Locate the cell with the specified text and output its [X, Y] center coordinate. 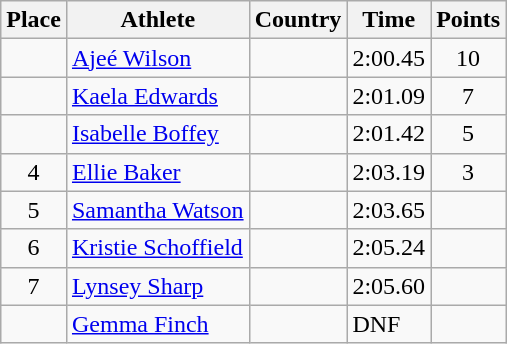
Kristie Schoffield [158, 248]
Athlete [158, 20]
Gemma Finch [158, 324]
2:03.65 [389, 210]
Time [389, 20]
2:01.42 [389, 134]
Samantha Watson [158, 210]
3 [468, 172]
2:01.09 [389, 96]
Points [468, 20]
Place [34, 20]
6 [34, 248]
Kaela Edwards [158, 96]
10 [468, 58]
2:05.24 [389, 248]
Lynsey Sharp [158, 286]
Ajeé Wilson [158, 58]
4 [34, 172]
2:00.45 [389, 58]
2:03.19 [389, 172]
Country [298, 20]
Isabelle Boffey [158, 134]
DNF [389, 324]
Ellie Baker [158, 172]
2:05.60 [389, 286]
